Capture the cell that displays the provided text and extract its (X, Y) central coordinate. 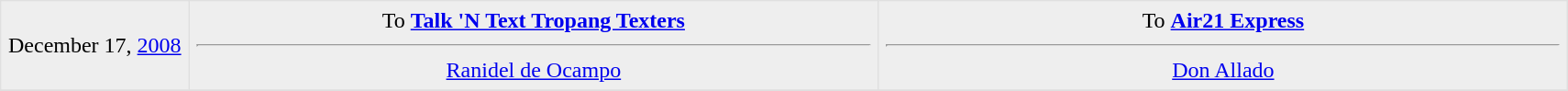
December 17, 2008 (95, 46)
To Air21 ExpressDon Allado (1223, 46)
To Talk 'N Text Tropang TextersRanidel de Ocampo (534, 46)
